Scan for the cell matching the given text and deliver its [x, y] coordinate at center. 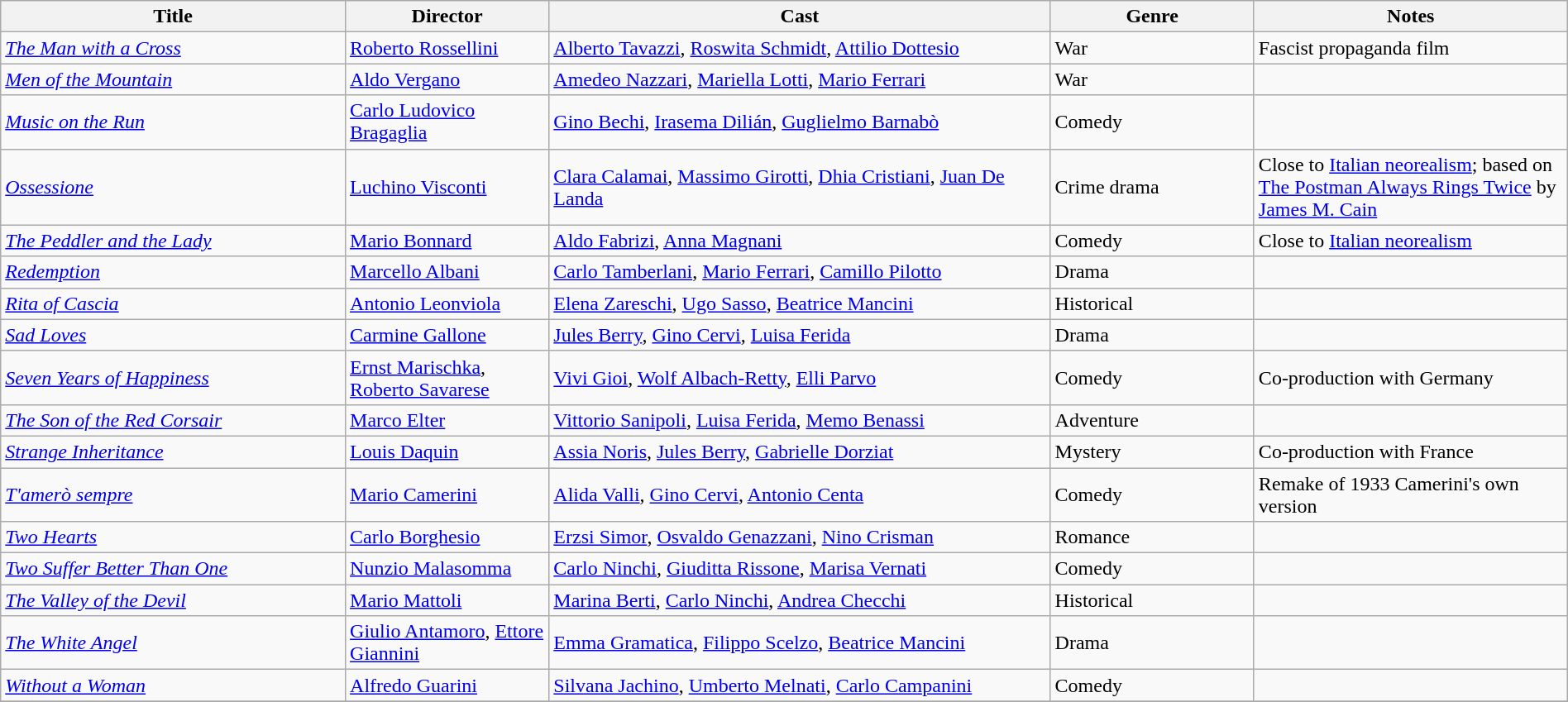
The Man with a Cross [174, 48]
Crime drama [1152, 187]
Aldo Fabrizi, Anna Magnani [800, 241]
Alida Valli, Gino Cervi, Antonio Centa [800, 494]
Roberto Rossellini [447, 48]
Jules Berry, Gino Cervi, Luisa Ferida [800, 335]
Romance [1152, 537]
Carlo Borghesio [447, 537]
Genre [1152, 17]
Music on the Run [174, 122]
Clara Calamai, Massimo Girotti, Dhia Cristiani, Juan De Landa [800, 187]
Alberto Tavazzi, Roswita Schmidt, Attilio Dottesio [800, 48]
Aldo Vergano [447, 79]
Men of the Mountain [174, 79]
Elena Zareschi, Ugo Sasso, Beatrice Mancini [800, 303]
Carlo Ninchi, Giuditta Rissone, Marisa Vernati [800, 569]
Amedeo Nazzari, Mariella Lotti, Mario Ferrari [800, 79]
Mario Camerini [447, 494]
Without a Woman [174, 685]
Louis Daquin [447, 451]
Carmine Gallone [447, 335]
Cast [800, 17]
T'amerò sempre [174, 494]
Close to Italian neorealism [1411, 241]
Vittorio Sanipoli, Luisa Ferida, Memo Benassi [800, 420]
Two Suffer Better Than One [174, 569]
Ossessione [174, 187]
Notes [1411, 17]
Ernst Marischka, Roberto Savarese [447, 377]
Close to Italian neorealism; based on The Postman Always Rings Twice by James M. Cain [1411, 187]
Remake of 1933 Camerini's own version [1411, 494]
Rita of Cascia [174, 303]
The White Angel [174, 643]
Antonio Leonviola [447, 303]
Carlo Ludovico Bragaglia [447, 122]
Seven Years of Happiness [174, 377]
Gino Bechi, Irasema Dilián, Guglielmo Barnabò [800, 122]
Marco Elter [447, 420]
Co-production with Germany [1411, 377]
Adventure [1152, 420]
Title [174, 17]
Erzsi Simor, Osvaldo Genazzani, Nino Crisman [800, 537]
The Valley of the Devil [174, 600]
Emma Gramatica, Filippo Scelzo, Beatrice Mancini [800, 643]
Assia Noris, Jules Berry, Gabrielle Dorziat [800, 451]
Marina Berti, Carlo Ninchi, Andrea Checchi [800, 600]
Mario Bonnard [447, 241]
Strange Inheritance [174, 451]
The Peddler and the Lady [174, 241]
Alfredo Guarini [447, 685]
Mario Mattoli [447, 600]
Redemption [174, 272]
Mystery [1152, 451]
Director [447, 17]
Nunzio Malasomma [447, 569]
Carlo Tamberlani, Mario Ferrari, Camillo Pilotto [800, 272]
Two Hearts [174, 537]
Fascist propaganda film [1411, 48]
Co-production with France [1411, 451]
Luchino Visconti [447, 187]
The Son of the Red Corsair [174, 420]
Silvana Jachino, Umberto Melnati, Carlo Campanini [800, 685]
Marcello Albani [447, 272]
Giulio Antamoro, Ettore Giannini [447, 643]
Sad Loves [174, 335]
Vivi Gioi, Wolf Albach-Retty, Elli Parvo [800, 377]
